Extract the (X, Y) coordinate from the center of the cell holding the provided text.  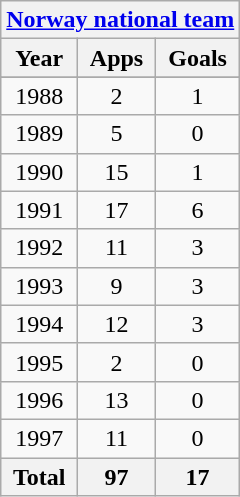
1992 (40, 248)
1990 (40, 172)
Total (40, 477)
1991 (40, 210)
6 (197, 210)
12 (117, 324)
1993 (40, 286)
1995 (40, 362)
1988 (40, 96)
1994 (40, 324)
13 (117, 400)
9 (117, 286)
Apps (117, 58)
Year (40, 58)
1997 (40, 438)
5 (117, 134)
97 (117, 477)
1989 (40, 134)
Goals (197, 58)
15 (117, 172)
Norway national team (120, 20)
1996 (40, 400)
